Extract the (X, Y) coordinate from the center of the cell holding the provided text.  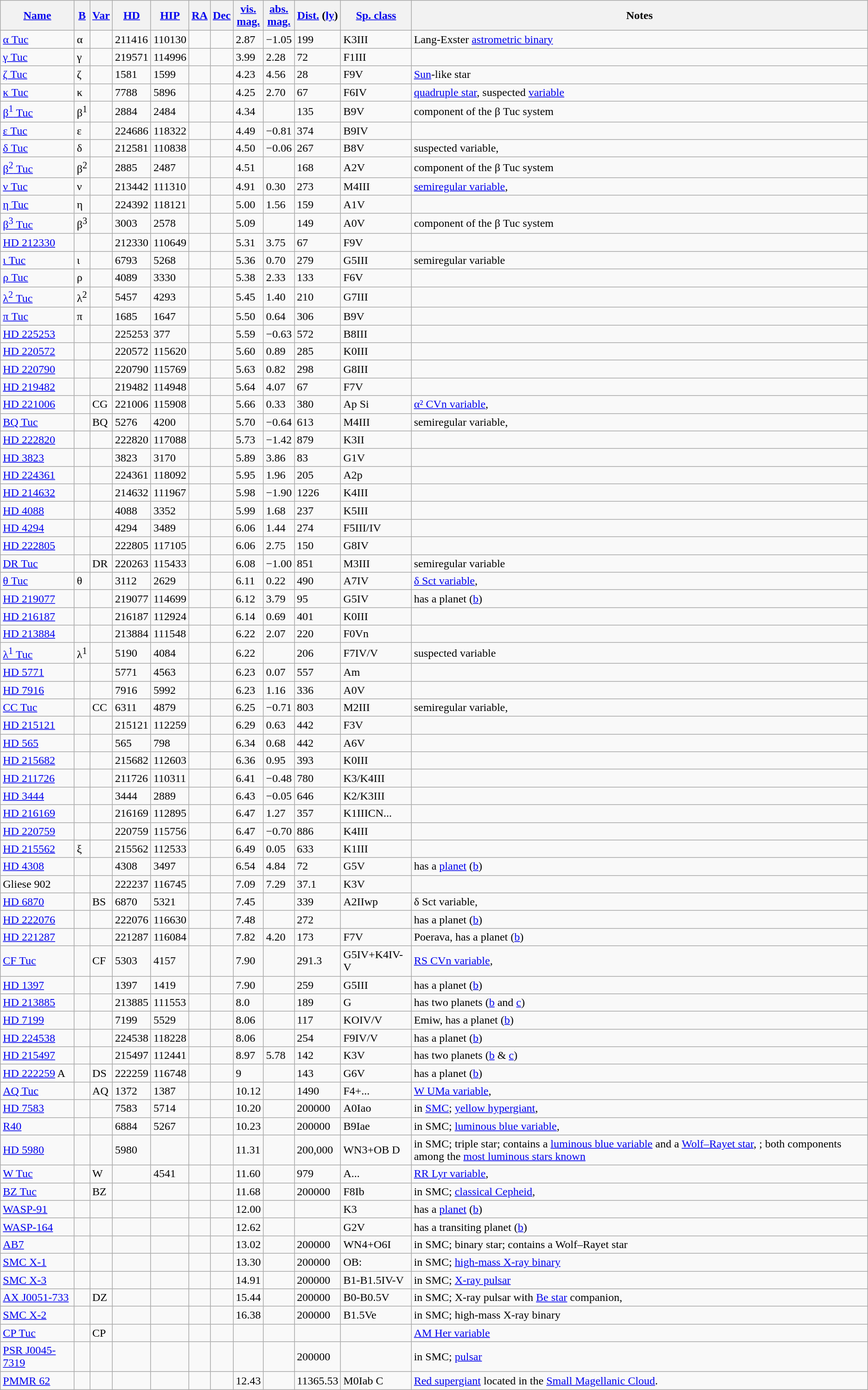
HD 6870 (38, 902)
HD 4294 (38, 528)
5.95 (249, 475)
1372 (132, 1091)
HD 215562 (38, 849)
7583 (132, 1108)
2487 (170, 168)
803 (318, 708)
G5IV+K4IV-V (376, 961)
HD 5771 (38, 672)
π Tuc (38, 316)
κ Tuc (38, 92)
159 (318, 204)
6.34 (249, 743)
11.31 (249, 1150)
572 (318, 334)
115433 (170, 564)
222820 (132, 440)
220790 (132, 369)
112533 (170, 849)
Am (376, 672)
142 (318, 1056)
HD 215682 (38, 761)
2884 (132, 111)
254 (318, 1038)
6793 (132, 260)
1419 (170, 985)
2629 (170, 581)
11.68 (249, 1191)
has a transiting planet (b) (639, 1227)
4308 (132, 866)
ζ Tuc (38, 75)
vis.mag. (249, 16)
112441 (170, 1056)
114699 (170, 599)
111967 (170, 493)
12.43 (249, 1381)
5771 (132, 672)
10.20 (249, 1108)
ν (82, 186)
K1IIICN... (376, 814)
M3III (376, 564)
5268 (170, 260)
K3III (376, 39)
CG (101, 404)
3.79 (279, 599)
K3/K4III (376, 778)
83 (318, 457)
ν Tuc (38, 186)
5980 (132, 1150)
−0.81 (279, 131)
SMC X-2 (38, 1315)
in SMC; yellow hypergiant, (639, 1108)
4563 (170, 672)
1.96 (279, 475)
F5III/IV (376, 528)
118228 (170, 1038)
95 (318, 599)
9 (249, 1073)
Name (38, 16)
5267 (170, 1126)
HD 7916 (38, 690)
5276 (132, 422)
3170 (170, 457)
−0.06 (279, 148)
G1V (376, 457)
4088 (132, 510)
114948 (170, 387)
HD 219482 (38, 387)
115908 (170, 404)
3823 (132, 457)
π (82, 316)
8.0 (249, 1003)
−0.64 (279, 422)
AB7 (38, 1244)
CC Tuc (38, 708)
115769 (170, 369)
633 (318, 849)
HD 213885 (38, 1003)
HD 215121 (38, 725)
CP Tuc (38, 1333)
δ (82, 148)
HD 7199 (38, 1020)
4.56 (279, 75)
5.98 (249, 493)
2885 (132, 168)
−0.63 (279, 334)
0.95 (279, 761)
224538 (132, 1038)
G8IV (376, 546)
F6V (376, 278)
646 (318, 796)
374 (318, 131)
G (376, 1003)
357 (318, 814)
HD 214632 (38, 493)
5.38 (249, 278)
BQ Tuc (38, 422)
5.36 (249, 260)
suspected variable, (639, 148)
Emiw, has a planet (b) (639, 1020)
Dec (222, 16)
HD 1397 (38, 985)
β3 Tuc (38, 224)
AM Her variable (639, 1333)
1.56 (279, 204)
3.75 (279, 243)
118092 (170, 475)
0.68 (279, 743)
401 (318, 616)
205 (318, 475)
Ap Si (376, 404)
2.28 (279, 57)
Sp. class (376, 16)
KOIV/V (376, 1020)
β3 (82, 224)
117105 (170, 546)
has two planets (b & c) (639, 1056)
α (82, 39)
4.91 (249, 186)
A2IIwp (376, 902)
336 (318, 690)
0.63 (279, 725)
149 (318, 224)
K5III (376, 510)
2578 (170, 224)
211726 (132, 778)
339 (318, 902)
110130 (170, 39)
ι (82, 260)
6.54 (249, 866)
RS CVn variable, (639, 961)
213885 (132, 1003)
G2V (376, 1227)
PSR J0045-7319 (38, 1357)
220 (318, 634)
221287 (132, 937)
BZ (101, 1191)
A2V (376, 168)
Gliese 902 (38, 884)
215497 (132, 1056)
259 (318, 985)
6.11 (249, 581)
222076 (132, 919)
8.97 (249, 1056)
η (82, 204)
has two planets (b and c) (639, 1003)
211416 (132, 39)
HD 222820 (38, 440)
7.29 (279, 884)
β2 Tuc (38, 168)
HD 224538 (38, 1038)
222259 (132, 1073)
1.68 (279, 510)
220572 (132, 352)
5.99 (249, 510)
111310 (170, 186)
G7III (376, 297)
Red supergiant located in the Small Magellanic Cloud. (639, 1381)
0.22 (279, 581)
1647 (170, 316)
WN4+O6I (376, 1244)
F4+... (376, 1091)
−0.71 (279, 708)
7.48 (249, 919)
ρ (82, 278)
2.70 (279, 92)
219482 (132, 387)
θ (82, 581)
HD 222076 (38, 919)
−1.05 (279, 39)
F7IV/V (376, 653)
6.08 (249, 564)
0.69 (279, 616)
PMMR 62 (38, 1381)
14.91 (249, 1280)
37.1 (318, 884)
5.73 (249, 440)
224686 (132, 131)
4.23 (249, 75)
W Tuc (38, 1174)
α² CVn variable, (639, 404)
490 (318, 581)
F0Vn (376, 634)
F1III (376, 57)
0.07 (279, 672)
114996 (170, 57)
quadruple star, suspected variable (639, 92)
HD 224361 (38, 475)
189 (318, 1003)
HD 4308 (38, 866)
in SMC; X-ray pulsar (639, 1280)
HD 7583 (38, 1108)
16.38 (249, 1315)
δ Tuc (38, 148)
A6V (376, 743)
−1.90 (279, 493)
ι Tuc (38, 260)
116748 (170, 1073)
212330 (132, 243)
118322 (170, 131)
115756 (170, 831)
3352 (170, 510)
3489 (170, 528)
110311 (170, 778)
272 (318, 919)
273 (318, 186)
224392 (132, 204)
K1III (376, 849)
274 (318, 528)
1490 (318, 1091)
851 (318, 564)
4.34 (249, 111)
7.09 (249, 884)
215562 (132, 849)
2.75 (279, 546)
WASP-164 (38, 1227)
Lang-Exster astrometric binary (639, 39)
979 (318, 1174)
HD 222805 (38, 546)
0.33 (279, 404)
886 (318, 831)
RR Lyr variable, (639, 1174)
4200 (170, 422)
λ1 Tuc (38, 653)
θ Tuc (38, 581)
ε (82, 131)
116084 (170, 937)
F6IV (376, 92)
150 (318, 546)
in SMC; triple star; contains a luminous blue variable and a Wolf–Rayet star, ; both components among the most luminous stars known (639, 1150)
212581 (132, 148)
5.45 (249, 297)
HD 212330 (38, 243)
HD 3823 (38, 457)
1599 (170, 75)
1226 (318, 493)
M2III (376, 708)
γ Tuc (38, 57)
112924 (170, 616)
15.44 (249, 1298)
HD 213884 (38, 634)
7788 (132, 92)
Dist. (ly) (318, 16)
2.33 (279, 278)
7.82 (249, 937)
279 (318, 260)
3112 (132, 581)
5.09 (249, 224)
CF (101, 961)
267 (318, 148)
HD 221006 (38, 404)
4089 (132, 278)
1685 (132, 316)
in SMC; classical Cepheid, (639, 1191)
β1 (82, 111)
4.51 (249, 168)
4879 (170, 708)
380 (318, 404)
4.49 (249, 131)
B (82, 16)
5.78 (279, 1056)
117088 (170, 440)
abs.mag. (279, 16)
OB: (376, 1262)
133 (318, 278)
173 (318, 937)
HD 215497 (38, 1056)
K3 (376, 1209)
ζ (82, 75)
BZ Tuc (38, 1191)
6884 (132, 1126)
−0.48 (279, 778)
112259 (170, 725)
SMC X-3 (38, 1280)
0.82 (279, 369)
G8III (376, 369)
13.30 (249, 1262)
1.40 (279, 297)
λ2 (82, 297)
HD 5980 (38, 1150)
1.16 (279, 690)
291.3 (318, 961)
12.00 (249, 1209)
Var (101, 16)
7916 (132, 690)
111548 (170, 634)
4.84 (279, 866)
12.62 (249, 1227)
4084 (170, 653)
K3II (376, 440)
213442 (132, 186)
B1-B1.5IV-V (376, 1280)
1.44 (279, 528)
BQ (101, 422)
A... (376, 1174)
4157 (170, 961)
219571 (132, 57)
5457 (132, 297)
−1.00 (279, 564)
5321 (170, 902)
A2p (376, 475)
4.07 (279, 387)
HD 222259 A (38, 1073)
237 (318, 510)
6.43 (249, 796)
HD 225253 (38, 334)
199 (318, 39)
HD 221287 (38, 937)
7.45 (249, 902)
393 (318, 761)
11.60 (249, 1174)
10.12 (249, 1091)
A7IV (376, 581)
B9IV (376, 131)
6311 (132, 708)
112603 (170, 761)
6.49 (249, 849)
4.25 (249, 92)
210 (318, 297)
4294 (132, 528)
298 (318, 369)
κ (82, 92)
Poerava, has a planet (b) (639, 937)
1397 (132, 985)
1387 (170, 1091)
6.12 (249, 599)
CC (101, 708)
3497 (170, 866)
SMC X-1 (38, 1262)
222237 (132, 884)
4.20 (279, 937)
168 (318, 168)
216169 (132, 814)
RA (200, 16)
HD (132, 16)
1.27 (279, 814)
112895 (170, 814)
F9IV/V (376, 1038)
5.66 (249, 404)
G5IV (376, 599)
K2/K3III (376, 796)
116745 (170, 884)
suspected variable (639, 653)
−1.42 (279, 440)
AX J0051-733 (38, 1298)
ξ (82, 849)
5714 (170, 1108)
798 (170, 743)
WN3+OB D (376, 1150)
WASP-91 (38, 1209)
7199 (132, 1020)
4541 (170, 1174)
HD 220759 (38, 831)
0.70 (279, 260)
CF Tuc (38, 961)
HD 4088 (38, 510)
HD 565 (38, 743)
2.87 (249, 39)
B0-B0.5V (376, 1298)
0.05 (279, 849)
5.50 (249, 316)
879 (318, 440)
in SMC; X-ray pulsar with Be star companion, (639, 1298)
DS (101, 1073)
DZ (101, 1298)
λ1 (82, 653)
DR Tuc (38, 564)
F3V (376, 725)
B9Iae (376, 1126)
0.89 (279, 352)
CP (101, 1333)
3.99 (249, 57)
η Tuc (38, 204)
HD 219077 (38, 599)
285 (318, 352)
215682 (132, 761)
in SMC; luminous blue variable, (639, 1126)
5.64 (249, 387)
5.00 (249, 204)
111553 (170, 1003)
206 (318, 653)
β1 Tuc (38, 111)
2.07 (279, 634)
220759 (132, 831)
6.29 (249, 725)
5529 (170, 1020)
Notes (639, 16)
HD 3444 (38, 796)
0.30 (279, 186)
28 (318, 75)
β2 (82, 168)
HD 216187 (38, 616)
λ2 Tuc (38, 297)
ε Tuc (38, 131)
5190 (132, 653)
220263 (132, 564)
222805 (132, 546)
5896 (170, 92)
F8Ib (376, 1191)
135 (318, 111)
in SMC; binary star; contains a Wolf–Rayet star (639, 1244)
HD 216169 (38, 814)
5992 (170, 690)
780 (318, 778)
W (101, 1174)
377 (170, 334)
13.02 (249, 1244)
M0Iab C (376, 1381)
6.25 (249, 708)
5.63 (249, 369)
HIP (170, 16)
216187 (132, 616)
in SMC; pulsar (639, 1357)
110838 (170, 148)
AQ (101, 1091)
5.59 (249, 334)
116630 (170, 919)
−0.70 (279, 831)
118121 (170, 204)
6.41 (249, 778)
565 (132, 743)
0.64 (279, 316)
R40 (38, 1126)
3003 (132, 224)
A0Iao (376, 1108)
γ (82, 57)
HD 211726 (38, 778)
W UMa variable, (639, 1091)
117 (318, 1020)
5.31 (249, 243)
143 (318, 1073)
−0.05 (279, 796)
B8III (376, 334)
225253 (132, 334)
6.36 (249, 761)
BS (101, 902)
200,000 (318, 1150)
213884 (132, 634)
5.70 (249, 422)
6870 (132, 902)
HD 220790 (38, 369)
3330 (170, 278)
10.23 (249, 1126)
A1V (376, 204)
AQ Tuc (38, 1091)
5.89 (249, 457)
221006 (132, 404)
2889 (170, 796)
1581 (132, 75)
5303 (132, 961)
115620 (170, 352)
α Tuc (38, 39)
5.60 (249, 352)
4293 (170, 297)
613 (318, 422)
G6V (376, 1073)
Sun-like star (639, 75)
110649 (170, 243)
224361 (132, 475)
3.86 (279, 457)
6.14 (249, 616)
11365.53 (318, 1381)
3444 (132, 796)
B1.5Ve (376, 1315)
214632 (132, 493)
ρ Tuc (38, 278)
557 (318, 672)
2484 (170, 111)
306 (318, 316)
DR (101, 564)
G5V (376, 866)
219077 (132, 599)
B8V (376, 148)
HD 220572 (38, 352)
4.50 (249, 148)
215121 (132, 725)
